Output the (X, Y) coordinate of the center of the cell containing the given text.  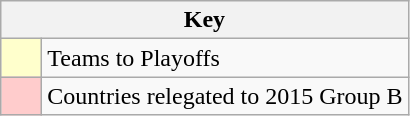
Teams to Playoffs (225, 58)
Key (204, 20)
Countries relegated to 2015 Group B (225, 96)
